Locate the cell with the specified text and output its (x, y) center coordinate. 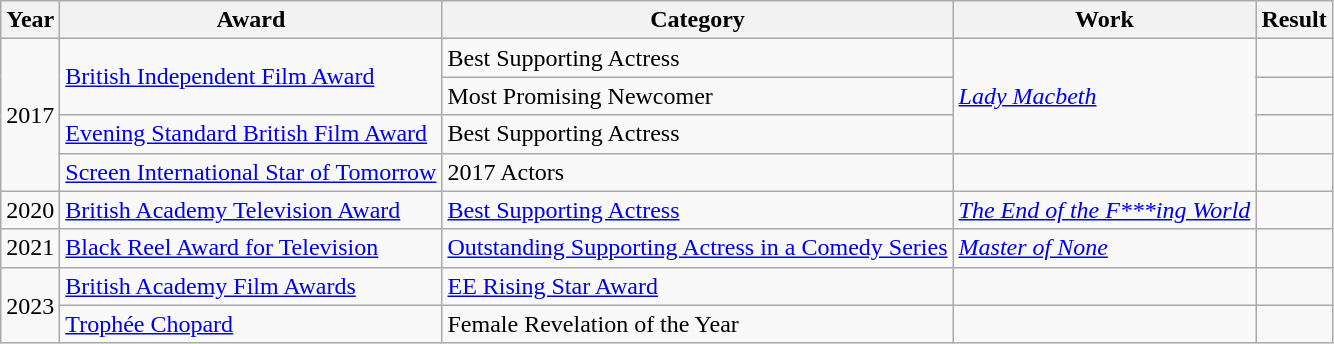
British Academy Television Award (251, 210)
EE Rising Star Award (698, 286)
2023 (30, 305)
Work (1104, 20)
Outstanding Supporting Actress in a Comedy Series (698, 248)
Black Reel Award for Television (251, 248)
Result (1294, 20)
Trophée Chopard (251, 324)
Screen International Star of Tomorrow (251, 172)
Female Revelation of the Year (698, 324)
British Academy Film Awards (251, 286)
2017 (30, 115)
Lady Macbeth (1104, 96)
Most Promising Newcomer (698, 96)
2017 Actors (698, 172)
Award (251, 20)
Year (30, 20)
Master of None (1104, 248)
British Independent Film Award (251, 77)
The End of the F***ing World (1104, 210)
2020 (30, 210)
2021 (30, 248)
Evening Standard British Film Award (251, 134)
Category (698, 20)
